Pinpoint the cell where the given text exists, returning its [x, y] midpoint coordinate. 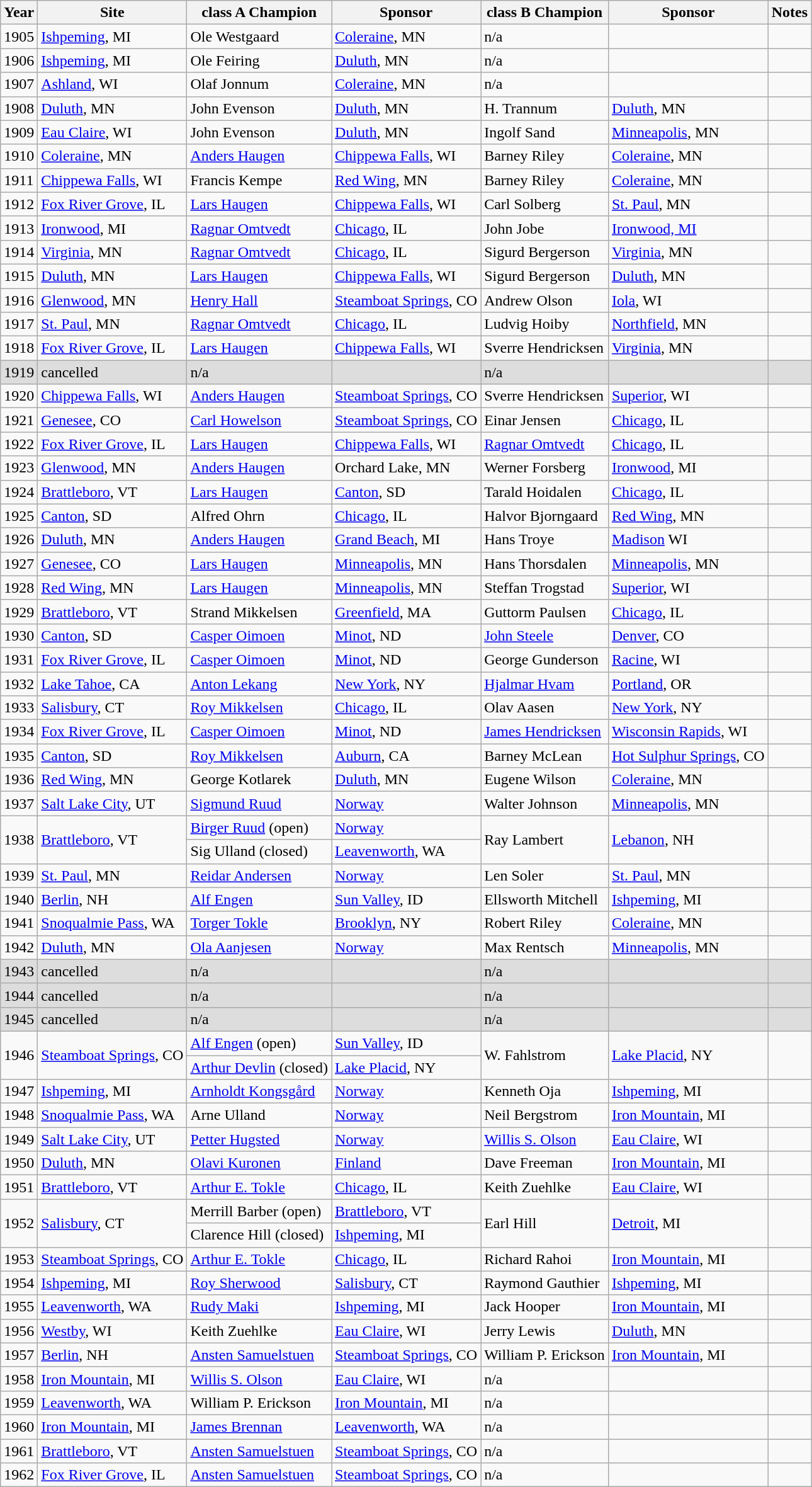
1918 [19, 348]
Racine, WI [688, 659]
Strand Mikkelsen [259, 612]
Steffan Trogstad [545, 588]
Sigmund Ruud [259, 804]
1915 [19, 276]
Alf Engen [259, 899]
1939 [19, 875]
Anton Lekang [259, 683]
George Kotlarek [259, 780]
1947 [19, 1091]
Rudy Maki [259, 1307]
Andrew Olson [545, 300]
1920 [19, 396]
1952 [19, 1223]
Hans Troye [545, 540]
1910 [19, 156]
Earl Hill [545, 1223]
1945 [19, 1019]
Max Rentsch [545, 947]
Kenneth Oja [545, 1091]
1909 [19, 132]
Ellsworth Mitchell [545, 899]
1955 [19, 1307]
Francis Kempe [259, 180]
1943 [19, 971]
Ashland, WI [112, 84]
1933 [19, 708]
Merrill Barber (open) [259, 1211]
Reidar Andersen [259, 875]
Jack Hooper [545, 1307]
Tarald Hoidalen [545, 492]
1924 [19, 492]
1938 [19, 840]
Auburn, CA [407, 756]
Hans Thorsdalen [545, 564]
1930 [19, 635]
Robert Riley [545, 923]
W. Fahlstrom [545, 1055]
class A Champion [259, 13]
Barney McLean [545, 756]
1936 [19, 780]
Iola, WI [688, 300]
Lebanon, NH [688, 840]
Northfield, MN [688, 324]
Arne Ulland [259, 1115]
1931 [19, 659]
1926 [19, 540]
Portland, OR [688, 683]
George Gunderson [545, 659]
1934 [19, 732]
Carl Howelson [259, 420]
Eugene Wilson [545, 780]
Raymond Gauthier [545, 1283]
Olav Aasen [545, 708]
Site [112, 13]
Wisconsin Rapids, WI [688, 732]
1950 [19, 1163]
1917 [19, 324]
1937 [19, 804]
James Brennan [259, 1427]
Olavi Kuronen [259, 1163]
1935 [19, 756]
1916 [19, 300]
Guttorm Paulsen [545, 612]
Arnholdt Kongsgård [259, 1091]
1958 [19, 1379]
1919 [19, 372]
1912 [19, 204]
Lake Tahoe, CA [112, 683]
Westby, WI [112, 1331]
1940 [19, 899]
Hot Sulphur Springs, CO [688, 756]
1922 [19, 444]
1951 [19, 1187]
1906 [19, 60]
Ray Lambert [545, 840]
1962 [19, 1475]
Detroit, MI [688, 1223]
Ingolf Sand [545, 132]
Grand Beach, MI [407, 540]
1953 [19, 1259]
Birger Ruud (open) [259, 828]
1946 [19, 1055]
1960 [19, 1427]
John Steele [545, 635]
Einar Jensen [545, 420]
1957 [19, 1355]
1932 [19, 683]
1954 [19, 1283]
Brooklyn, NY [407, 923]
Denver, CO [688, 635]
1942 [19, 947]
Roy Sherwood [259, 1283]
Ola Aanjesen [259, 947]
James Hendricksen [545, 732]
class B Champion [545, 13]
1928 [19, 588]
Halvor Bjorngaard [545, 516]
Len Soler [545, 875]
Notes [789, 13]
Richard Rahoi [545, 1259]
1913 [19, 228]
1948 [19, 1115]
1959 [19, 1403]
Petter Hugsted [259, 1139]
Year [19, 13]
Greenfield, MA [407, 612]
1921 [19, 420]
Finland [407, 1163]
Dave Freeman [545, 1163]
Torger Tokle [259, 923]
H. Trannum [545, 108]
Orchard Lake, MN [407, 468]
1941 [19, 923]
Alfred Ohrn [259, 516]
Arthur Devlin (closed) [259, 1068]
Ole Westgaard [259, 37]
Walter Johnson [545, 804]
Jerry Lewis [545, 1331]
Werner Forsberg [545, 468]
Ole Feiring [259, 60]
1911 [19, 180]
1929 [19, 612]
1956 [19, 1331]
1961 [19, 1450]
Henry Hall [259, 300]
1927 [19, 564]
Ludvig Hoiby [545, 324]
Sig Ulland (closed) [259, 852]
1908 [19, 108]
Madison WI [688, 540]
Alf Engen (open) [259, 1043]
Clarence Hill (closed) [259, 1235]
John Jobe [545, 228]
1907 [19, 84]
Olaf Jonnum [259, 84]
Carl Solberg [545, 204]
Hjalmar Hvam [545, 683]
Neil Bergstrom [545, 1115]
1949 [19, 1139]
1914 [19, 252]
1944 [19, 995]
1905 [19, 37]
1925 [19, 516]
1923 [19, 468]
